Locate the cell with the specified text and output its [x, y] center coordinate. 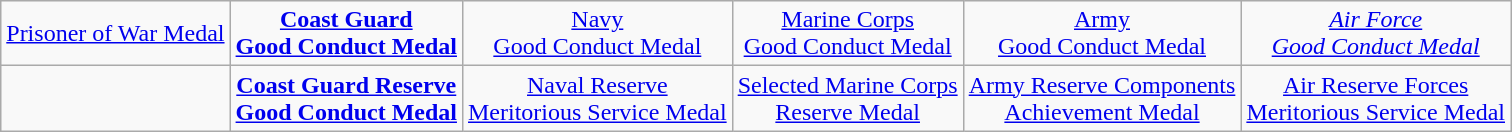
Coast GuardGood Conduct Medal [346, 34]
Air Force Good Conduct Medal [1376, 34]
Naval ReserveMeritorious Service Medal [597, 98]
Selected Marine Corps Reserve Medal [848, 98]
Marine CorpsGood Conduct Medal [848, 34]
Coast Guard ReserveGood Conduct Medal [346, 98]
Army Reserve Components Achievement Medal [1102, 98]
ArmyGood Conduct Medal [1102, 34]
NavyGood Conduct Medal [597, 34]
Air Reserve Forces Meritorious Service Medal [1376, 98]
Prisoner of War Medal [116, 34]
